Capture the cell that displays the provided text and extract its (X, Y) central coordinate. 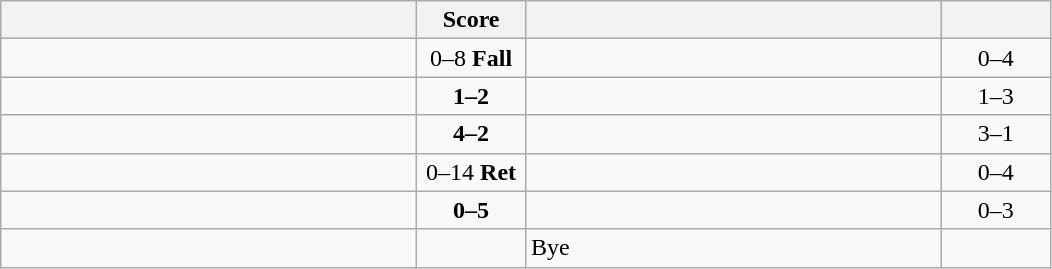
0–5 (472, 210)
0–3 (996, 210)
0–14 Ret (472, 172)
Bye (733, 248)
4–2 (472, 134)
1–3 (996, 96)
0–8 Fall (472, 58)
Score (472, 20)
3–1 (996, 134)
1–2 (472, 96)
